Find where the given text appears and provide that cell's center as [X, Y] coordinate. 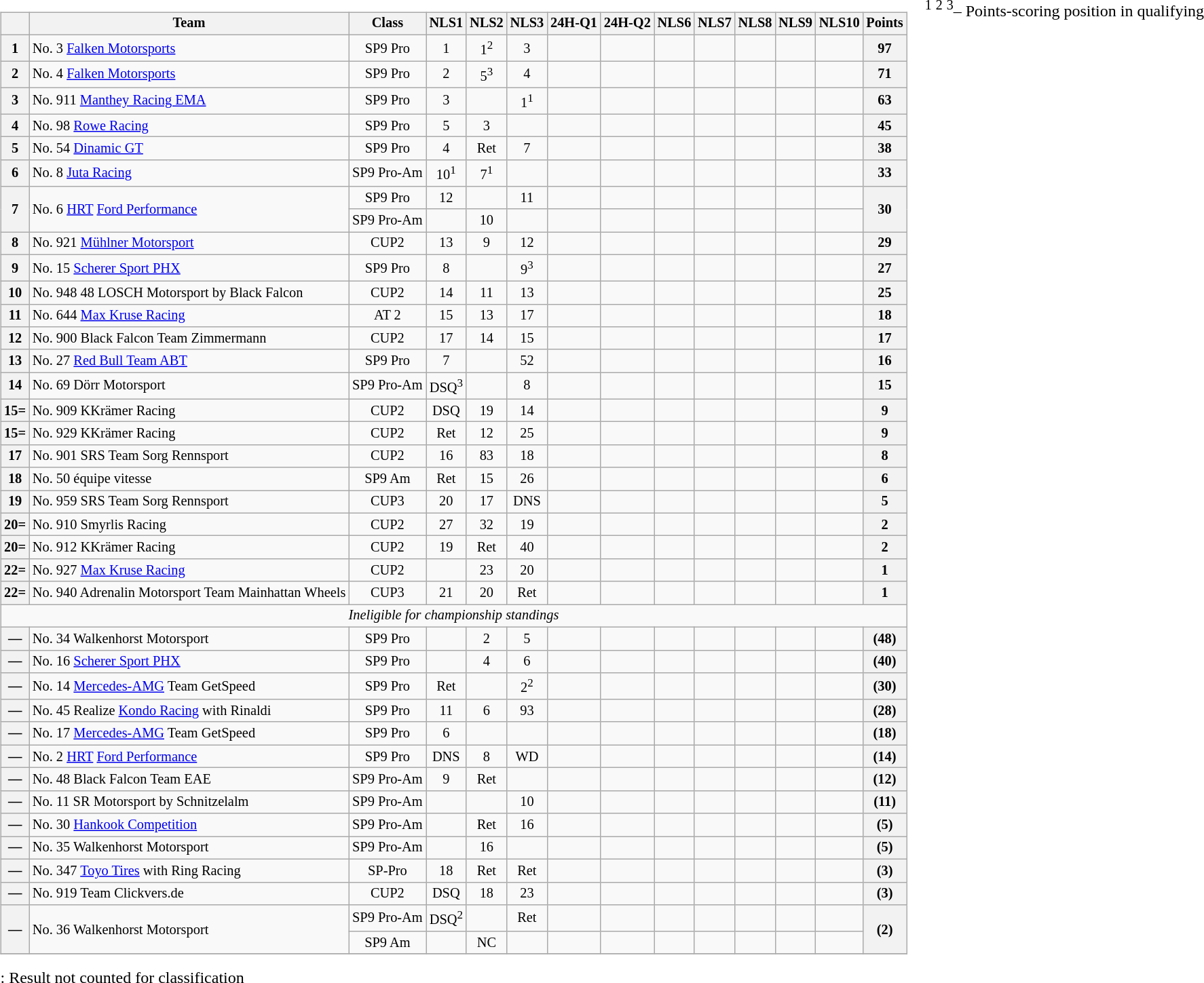
No. 959 SRS Team Sorg Rennsport [189, 502]
No. 4 Falken Motorsports [189, 75]
NLS7 [715, 24]
No. 3 Falken Motorsports [189, 47]
30 [885, 209]
No. 27 Red Bull Team ABT [189, 361]
No. 98 Rowe Racing [189, 126]
No. 910 Smyrlis Racing [189, 524]
22 [527, 687]
No. 929 KKrämer Racing [189, 433]
No. 34 Walkenhorst Motorsport [189, 638]
NLS9 [795, 24]
53 [487, 75]
97 [885, 47]
(28) [885, 711]
No. 921 Mühlner Motorsport [189, 244]
No. 54 Dinamic GT [189, 149]
No. 919 Team Clickvers.de [189, 893]
83 [487, 456]
NLS10 [840, 24]
33 [885, 172]
No. 927 Max Kruse Racing [189, 571]
No. 35 Walkenhorst Motorsport [189, 848]
WD [527, 756]
No. 16 Scherer Sport PHX [189, 661]
NLS8 [755, 24]
No. 2 HRT Ford Performance [189, 756]
(18) [885, 733]
52 [527, 361]
No. 15 Scherer Sport PHX [189, 267]
No. 36 Walkenhorst Motorsport [189, 929]
NLS3 [527, 24]
101 [447, 172]
45 [885, 126]
No. 909 KKrämer Racing [189, 410]
(2) [885, 929]
No. 900 Black Falcon Team Zimmermann [189, 339]
(30) [885, 687]
63 [885, 100]
No. 30 Hankook Competition [189, 825]
Class [387, 24]
40 [527, 547]
DSQ2 [447, 919]
(40) [885, 661]
32 [487, 524]
No. 48 Black Falcon Team EAE [189, 779]
Team [189, 24]
No. 912 KKrämer Racing [189, 547]
(11) [885, 802]
No. 948 48 LOSCH Motorsport by Black Falcon [189, 292]
No. 69 Dörr Motorsport [189, 385]
26 [527, 479]
No. 8 Juta Racing [189, 172]
29 [885, 244]
Points [885, 24]
NLS6 [675, 24]
38 [885, 149]
No. 11 SR Motorsport by Schnitzelalm [189, 802]
Ineligible for championship standings [453, 616]
No. 17 Mercedes-AMG Team GetSpeed [189, 733]
(12) [885, 779]
21 [447, 593]
(48) [885, 638]
DSQ3 [447, 385]
No. 45 Realize Kondo Racing with Rinaldi [189, 711]
NLS1 [447, 24]
No. 50 équipe vitesse [189, 479]
NC [487, 943]
No. 6 HRT Ford Performance [189, 209]
AT 2 [387, 315]
No. 901 SRS Team Sorg Rennsport [189, 456]
No. 347 Toyo Tires with Ring Racing [189, 870]
24H-Q1 [574, 24]
24H-Q2 [627, 24]
NLS2 [487, 24]
No. 14 Mercedes-AMG Team GetSpeed [189, 687]
No. 911 Manthey Racing EMA [189, 100]
(14) [885, 756]
No. 940 Adrenalin Motorsport Team Mainhattan Wheels [189, 593]
SP-Pro [387, 870]
No. 644 Max Kruse Racing [189, 315]
